Search for the cell housing the specified text and yield its (X, Y) center coordinate. 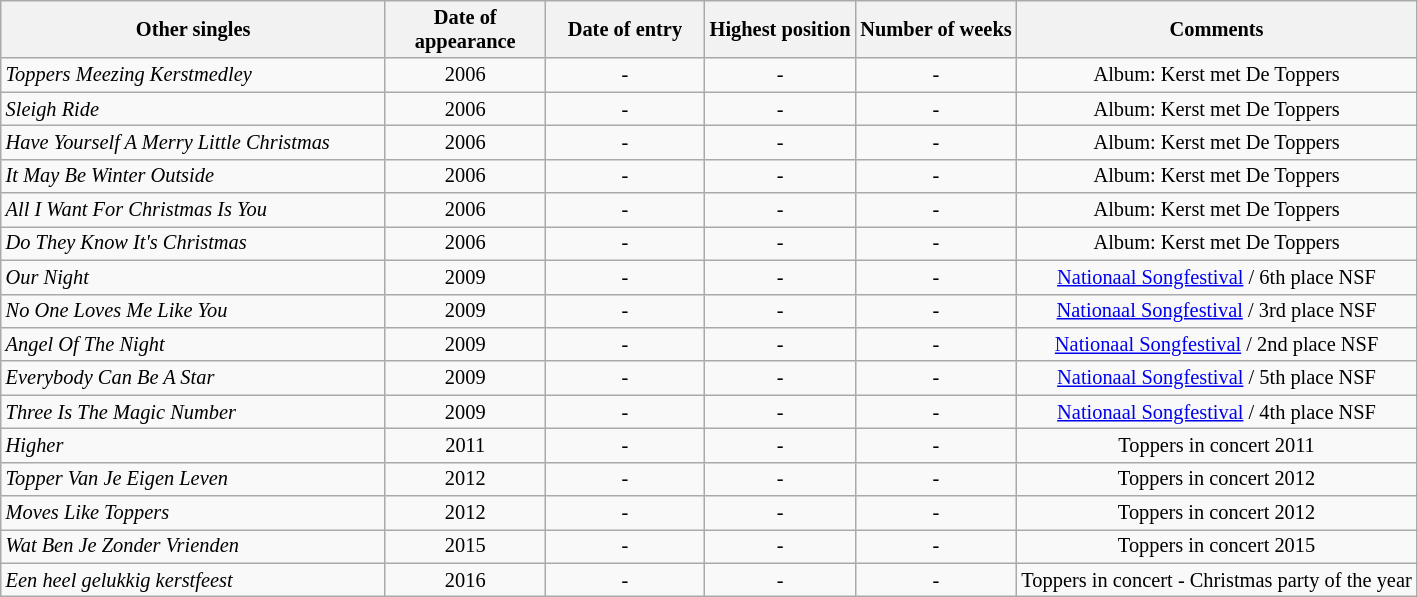
2015 (465, 547)
Number of weeks (936, 30)
2011 (465, 446)
Toppers Meezing Kerstmedley (194, 75)
Three Is The Magic Number (194, 412)
Date of entry (625, 30)
Nationaal Songfestival / 2nd place NSF (1217, 345)
Other singles (194, 30)
Nationaal Songfestival / 3rd place NSF (1217, 311)
Higher (194, 446)
Everybody Can Be A Star (194, 378)
Topper Van Je Eigen Leven (194, 479)
Toppers in concert 2011 (1217, 446)
Highest position (780, 30)
Angel Of The Night (194, 345)
All I Want For Christmas Is You (194, 210)
Wat Ben Je Zonder Vrienden (194, 547)
Have Yourself A Merry Little Christmas (194, 143)
Our Night (194, 277)
Nationaal Songfestival / 5th place NSF (1217, 378)
Date of appearance (465, 30)
Comments (1217, 30)
2016 (465, 580)
Toppers in concert - Christmas party of the year (1217, 580)
Toppers in concert 2015 (1217, 547)
Do They Know It's Christmas (194, 244)
No One Loves Me Like You (194, 311)
Nationaal Songfestival / 6th place NSF (1217, 277)
Een heel gelukkig kerstfeest (194, 580)
Moves Like Toppers (194, 513)
Sleigh Ride (194, 109)
It May Be Winter Outside (194, 176)
Nationaal Songfestival / 4th place NSF (1217, 412)
